Identify which cell holds the provided text, then report its (x, y) central coordinate. 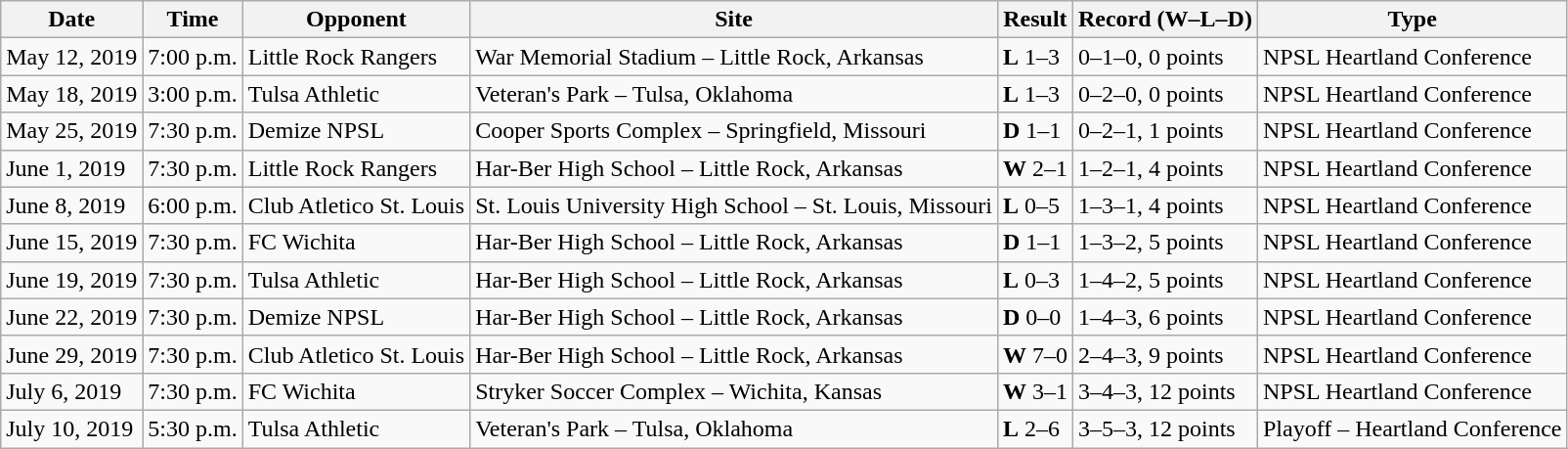
Cooper Sports Complex – Springfield, Missouri (734, 131)
July 10, 2019 (72, 428)
June 29, 2019 (72, 354)
June 1, 2019 (72, 168)
1–4–3, 6 points (1165, 317)
Site (734, 20)
Result (1034, 20)
3:00 p.m. (193, 94)
May 12, 2019 (72, 57)
July 6, 2019 (72, 391)
Type (1412, 20)
June 15, 2019 (72, 243)
Playoff – Heartland Conference (1412, 428)
Date (72, 20)
W 7–0 (1034, 354)
2–4–3, 9 points (1165, 354)
6:00 p.m. (193, 205)
L 0–5 (1034, 205)
May 18, 2019 (72, 94)
3–5–3, 12 points (1165, 428)
W 2–1 (1034, 168)
0–1–0, 0 points (1165, 57)
W 3–1 (1034, 391)
L 2–6 (1034, 428)
0–2–1, 1 points (1165, 131)
L 0–3 (1034, 280)
3–4–3, 12 points (1165, 391)
5:30 p.m. (193, 428)
May 25, 2019 (72, 131)
Opponent (356, 20)
War Memorial Stadium – Little Rock, Arkansas (734, 57)
1–3–2, 5 points (1165, 243)
1–2–1, 4 points (1165, 168)
0–2–0, 0 points (1165, 94)
June 8, 2019 (72, 205)
7:00 p.m. (193, 57)
1–3–1, 4 points (1165, 205)
Time (193, 20)
June 19, 2019 (72, 280)
Record (W–L–D) (1165, 20)
June 22, 2019 (72, 317)
St. Louis University High School – St. Louis, Missouri (734, 205)
1–4–2, 5 points (1165, 280)
D 0–0 (1034, 317)
Stryker Soccer Complex – Wichita, Kansas (734, 391)
